Output the [X, Y] coordinate of the center of the cell containing the given text.  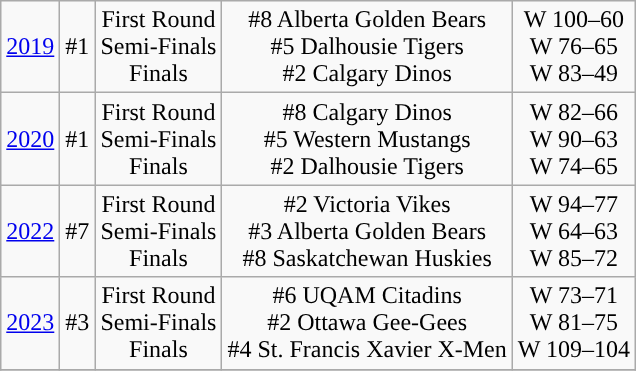
2019 [30, 47]
W 100–60W 76–65W 83–49 [574, 47]
W 82–66W 90–63W 74–65 [574, 139]
#8 Calgary Dinos#5 Western Mustangs#2 Dalhousie Tigers [367, 139]
2023 [30, 323]
#7 [78, 231]
#3 [78, 323]
W 94–77W 64–63W 85–72 [574, 231]
2020 [30, 139]
#8 Alberta Golden Bears#5 Dalhousie Tigers#2 Calgary Dinos [367, 47]
W 73–71W 81–75W 109–104 [574, 323]
2022 [30, 231]
#6 UQAM Citadins#2 Ottawa Gee-Gees#4 St. Francis Xavier X-Men [367, 323]
#2 Victoria Vikes#3 Alberta Golden Bears#8 Saskatchewan Huskies [367, 231]
